From the cell containing the given text, extract its center point as [x, y] coordinate. 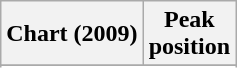
Peakposition [189, 34]
Chart (2009) [72, 34]
